From the cell containing the given text, extract its center point as [X, Y] coordinate. 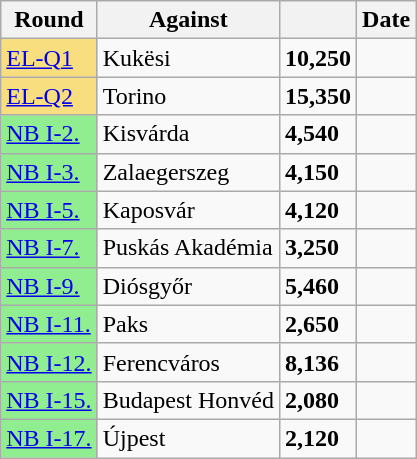
8,136 [318, 362]
Diósgyőr [188, 286]
NB I-2. [49, 134]
4,120 [318, 210]
Újpest [188, 438]
3,250 [318, 248]
2,650 [318, 324]
5,460 [318, 286]
Budapest Honvéd [188, 400]
EL-Q2 [49, 96]
Paks [188, 324]
Puskás Akadémia [188, 248]
Ferencváros [188, 362]
Round [49, 20]
Date [386, 20]
NB I-9. [49, 286]
NB I-5. [49, 210]
NB I-15. [49, 400]
10,250 [318, 58]
Kisvárda [188, 134]
NB I-12. [49, 362]
2,080 [318, 400]
NB I-11. [49, 324]
Zalaegerszeg [188, 172]
NB I-17. [49, 438]
Kukësi [188, 58]
NB I-3. [49, 172]
4,150 [318, 172]
4,540 [318, 134]
Torino [188, 96]
15,350 [318, 96]
Against [188, 20]
NB I-7. [49, 248]
2,120 [318, 438]
Kaposvár [188, 210]
EL-Q1 [49, 58]
